Search for the cell housing the specified text and yield its (x, y) center coordinate. 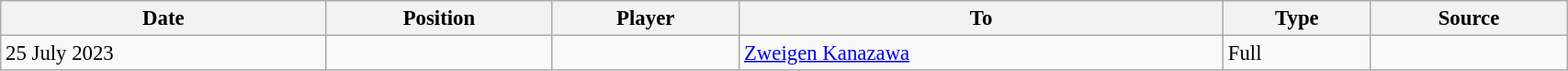
Type (1297, 18)
25 July 2023 (164, 53)
Date (164, 18)
Full (1297, 53)
Zweigen Kanazawa (981, 53)
Position (439, 18)
Player (646, 18)
Source (1468, 18)
To (981, 18)
